Return (X, Y) of the center of cell containing provided text 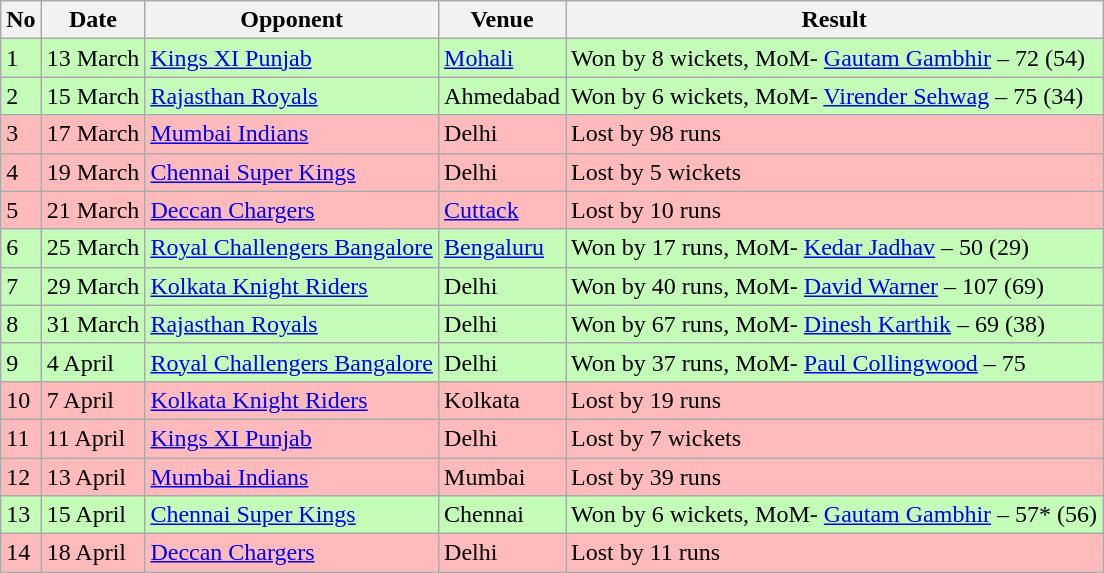
1 (21, 58)
Opponent (292, 20)
No (21, 20)
2 (21, 96)
9 (21, 362)
Result (834, 20)
7 (21, 286)
7 April (93, 400)
21 March (93, 210)
13 April (93, 477)
31 March (93, 324)
19 March (93, 172)
5 (21, 210)
Won by 40 runs, MoM- David Warner – 107 (69) (834, 286)
Mumbai (502, 477)
Won by 67 runs, MoM- Dinesh Karthik – 69 (38) (834, 324)
6 (21, 248)
11 April (93, 438)
Lost by 5 wickets (834, 172)
Bengaluru (502, 248)
Lost by 11 runs (834, 553)
18 April (93, 553)
Won by 6 wickets, MoM- Virender Sehwag – 75 (34) (834, 96)
Mohali (502, 58)
25 March (93, 248)
4 (21, 172)
Lost by 10 runs (834, 210)
8 (21, 324)
Venue (502, 20)
Cuttack (502, 210)
3 (21, 134)
Kolkata (502, 400)
13 March (93, 58)
Won by 8 wickets, MoM- Gautam Gambhir – 72 (54) (834, 58)
Won by 17 runs, MoM- Kedar Jadhav – 50 (29) (834, 248)
29 March (93, 286)
Chennai (502, 515)
4 April (93, 362)
15 April (93, 515)
Lost by 98 runs (834, 134)
Won by 6 wickets, MoM- Gautam Gambhir – 57* (56) (834, 515)
Ahmedabad (502, 96)
Date (93, 20)
17 March (93, 134)
12 (21, 477)
Lost by 7 wickets (834, 438)
Lost by 39 runs (834, 477)
14 (21, 553)
10 (21, 400)
11 (21, 438)
15 March (93, 96)
13 (21, 515)
Lost by 19 runs (834, 400)
Won by 37 runs, MoM- Paul Collingwood – 75 (834, 362)
